Search for the cell housing the specified text and yield its [x, y] center coordinate. 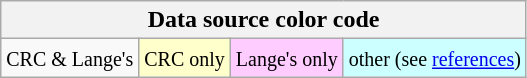
other (see references) [434, 58]
Lange's only [286, 58]
CRC only [185, 58]
CRC & Lange's [70, 58]
Data source color code [264, 20]
